Pinpoint the cell where the given text exists, returning its [X, Y] midpoint coordinate. 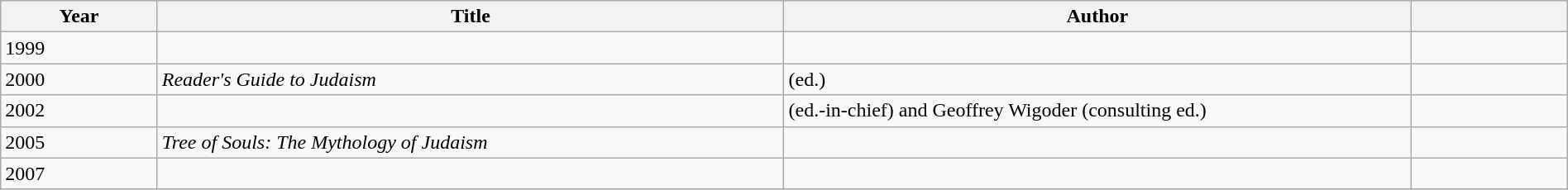
Reader's Guide to Judaism [471, 79]
2000 [79, 79]
(ed.-in-chief) and Geoffrey Wigoder (consulting ed.) [1097, 111]
(ed.) [1097, 79]
2007 [79, 173]
Title [471, 17]
2002 [79, 111]
2005 [79, 142]
Author [1097, 17]
Tree of Souls: The Mythology of Judaism [471, 142]
1999 [79, 48]
Year [79, 17]
